Pinpoint the cell where the given text exists, returning its [X, Y] midpoint coordinate. 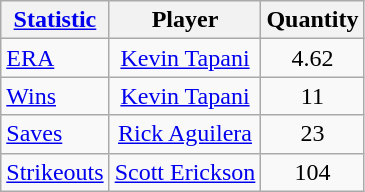
Saves [55, 134]
11 [312, 96]
Strikeouts [55, 172]
Quantity [312, 20]
Player [185, 20]
Scott Erickson [185, 172]
ERA [55, 58]
23 [312, 134]
4.62 [312, 58]
104 [312, 172]
Statistic [55, 20]
Rick Aguilera [185, 134]
Wins [55, 96]
